Return the [X, Y] coordinate for the center point of the cell that contains the specified text.  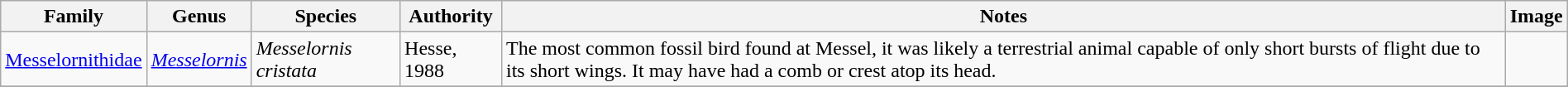
Family [74, 17]
Image [1537, 17]
Hesse, 1988 [452, 60]
Notes [1003, 17]
Species [326, 17]
Messelornis cristata [326, 60]
Messelornis [198, 60]
Messelornithidae [74, 60]
Authority [452, 17]
Genus [198, 17]
